Identify which cell holds the provided text, then report its [X, Y] central coordinate. 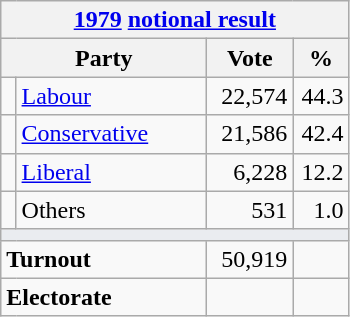
Others [112, 210]
12.2 [321, 172]
Party [104, 58]
42.4 [321, 134]
1.0 [321, 210]
1979 notional result [175, 20]
531 [250, 210]
Liberal [112, 172]
50,919 [250, 259]
6,228 [250, 172]
Electorate [104, 297]
Vote [250, 58]
Turnout [104, 259]
22,574 [250, 96]
% [321, 58]
21,586 [250, 134]
44.3 [321, 96]
Labour [112, 96]
Conservative [112, 134]
